Return (x, y) of the center of cell containing provided text 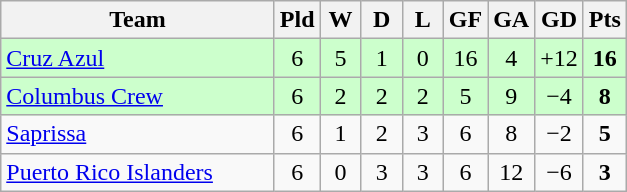
12 (512, 172)
D (382, 20)
Pld (297, 20)
GF (465, 20)
L (422, 20)
GA (512, 20)
+12 (560, 58)
4 (512, 58)
Pts (604, 20)
−6 (560, 172)
−2 (560, 134)
Columbus Crew (138, 96)
−4 (560, 96)
W (340, 20)
Puerto Rico Islanders (138, 172)
9 (512, 96)
Saprissa (138, 134)
Cruz Azul (138, 58)
GD (560, 20)
Team (138, 20)
